Capture the cell that displays the provided text and extract its [X, Y] central coordinate. 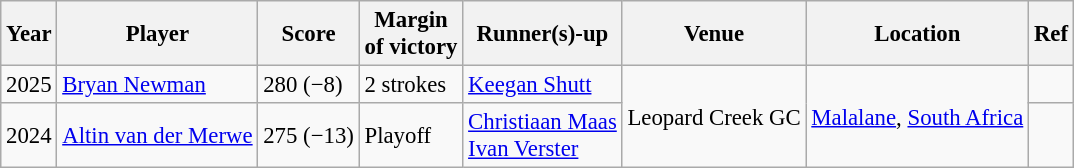
Bryan Newman [158, 85]
Playoff [411, 136]
Altin van der Merwe [158, 136]
Christiaan Maas Ivan Verster [542, 136]
2025 [29, 85]
Malalane, South Africa [918, 117]
Venue [714, 34]
Leopard Creek GC [714, 117]
Runner(s)-up [542, 34]
Score [308, 34]
Year [29, 34]
Ref [1052, 34]
Location [918, 34]
280 (−8) [308, 85]
2024 [29, 136]
2 strokes [411, 85]
275 (−13) [308, 136]
Player [158, 34]
Keegan Shutt [542, 85]
Marginof victory [411, 34]
